Identify which cell holds the provided text, then report its [X, Y] central coordinate. 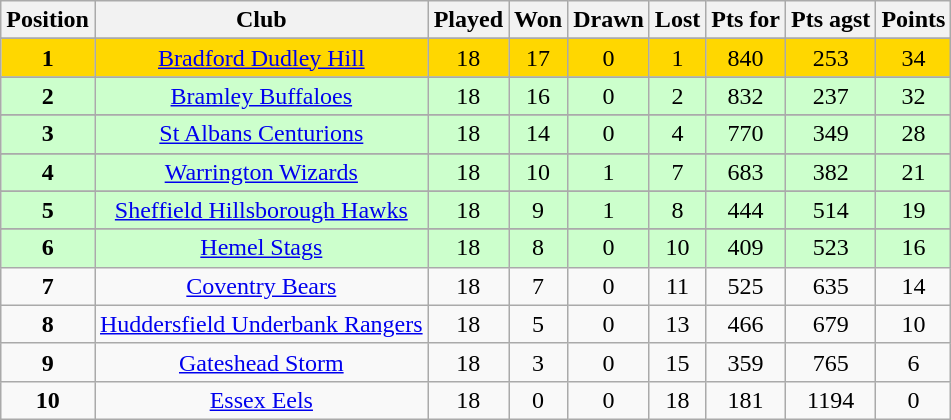
Position [48, 20]
Bramley Buffaloes [261, 96]
181 [746, 400]
523 [830, 248]
635 [830, 286]
514 [830, 210]
Essex Eels [261, 400]
409 [746, 248]
Coventry Bears [261, 286]
770 [746, 134]
21 [914, 172]
St Albans Centurions [261, 134]
840 [746, 58]
Huddersfield Underbank Rangers [261, 324]
Played [468, 20]
Won [538, 20]
Pts agst [830, 20]
Bradford Dudley Hill [261, 58]
683 [746, 172]
765 [830, 362]
679 [830, 324]
Warrington Wizards [261, 172]
28 [914, 134]
Club [261, 20]
382 [830, 172]
466 [746, 324]
832 [746, 96]
253 [830, 58]
17 [538, 58]
Hemel Stags [261, 248]
349 [830, 134]
Pts for [746, 20]
Sheffield Hillsborough Hawks [261, 210]
34 [914, 58]
15 [677, 362]
Points [914, 20]
11 [677, 286]
Lost [677, 20]
359 [746, 362]
Drawn [609, 20]
525 [746, 286]
32 [914, 96]
444 [746, 210]
13 [677, 324]
1194 [830, 400]
Gateshead Storm [261, 362]
19 [914, 210]
237 [830, 96]
